From the cell containing the given text, extract its center point as [x, y] coordinate. 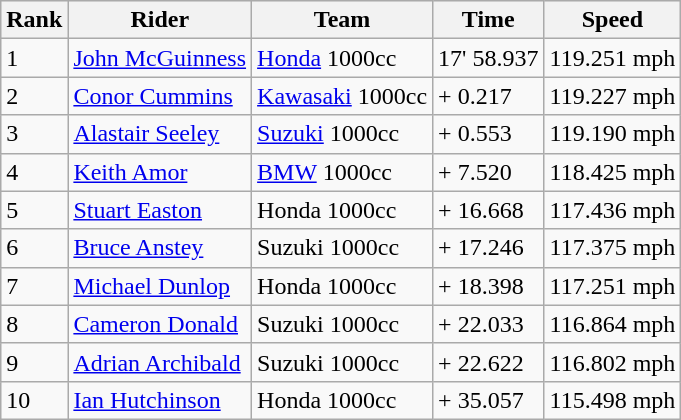
Speed [612, 20]
BMW 1000cc [342, 172]
Team [342, 20]
117.251 mph [612, 286]
5 [34, 210]
116.802 mph [612, 362]
8 [34, 324]
Conor Cummins [160, 96]
1 [34, 58]
117.436 mph [612, 210]
7 [34, 286]
Alastair Seeley [160, 134]
119.227 mph [612, 96]
6 [34, 248]
118.425 mph [612, 172]
+ 16.668 [488, 210]
4 [34, 172]
Stuart Easton [160, 210]
Cameron Donald [160, 324]
17' 58.937 [488, 58]
Keith Amor [160, 172]
Time [488, 20]
116.864 mph [612, 324]
Kawasaki 1000cc [342, 96]
3 [34, 134]
Rider [160, 20]
Adrian Archibald [160, 362]
+ 0.217 [488, 96]
+ 18.398 [488, 286]
117.375 mph [612, 248]
Bruce Anstey [160, 248]
+ 0.553 [488, 134]
Rank [34, 20]
+ 7.520 [488, 172]
10 [34, 400]
2 [34, 96]
119.251 mph [612, 58]
119.190 mph [612, 134]
+ 35.057 [488, 400]
Ian Hutchinson [160, 400]
+ 22.033 [488, 324]
9 [34, 362]
+ 17.246 [488, 248]
115.498 mph [612, 400]
Michael Dunlop [160, 286]
+ 22.622 [488, 362]
John McGuinness [160, 58]
